Determine the (X, Y) coordinate at the center of the cell enclosing the given text.  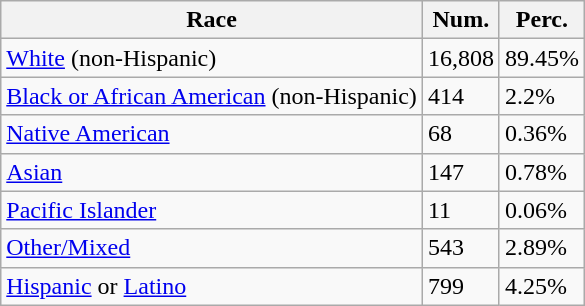
Perc. (542, 20)
16,808 (460, 58)
Hispanic or Latino (212, 286)
Num. (460, 20)
543 (460, 248)
0.78% (542, 172)
68 (460, 134)
White (non-Hispanic) (212, 58)
4.25% (542, 286)
2.2% (542, 96)
Other/Mixed (212, 248)
0.06% (542, 210)
Race (212, 20)
147 (460, 172)
89.45% (542, 58)
414 (460, 96)
11 (460, 210)
2.89% (542, 248)
799 (460, 286)
Pacific Islander (212, 210)
Asian (212, 172)
Native American (212, 134)
0.36% (542, 134)
Black or African American (non-Hispanic) (212, 96)
